Return (X, Y) of the center of cell containing provided text 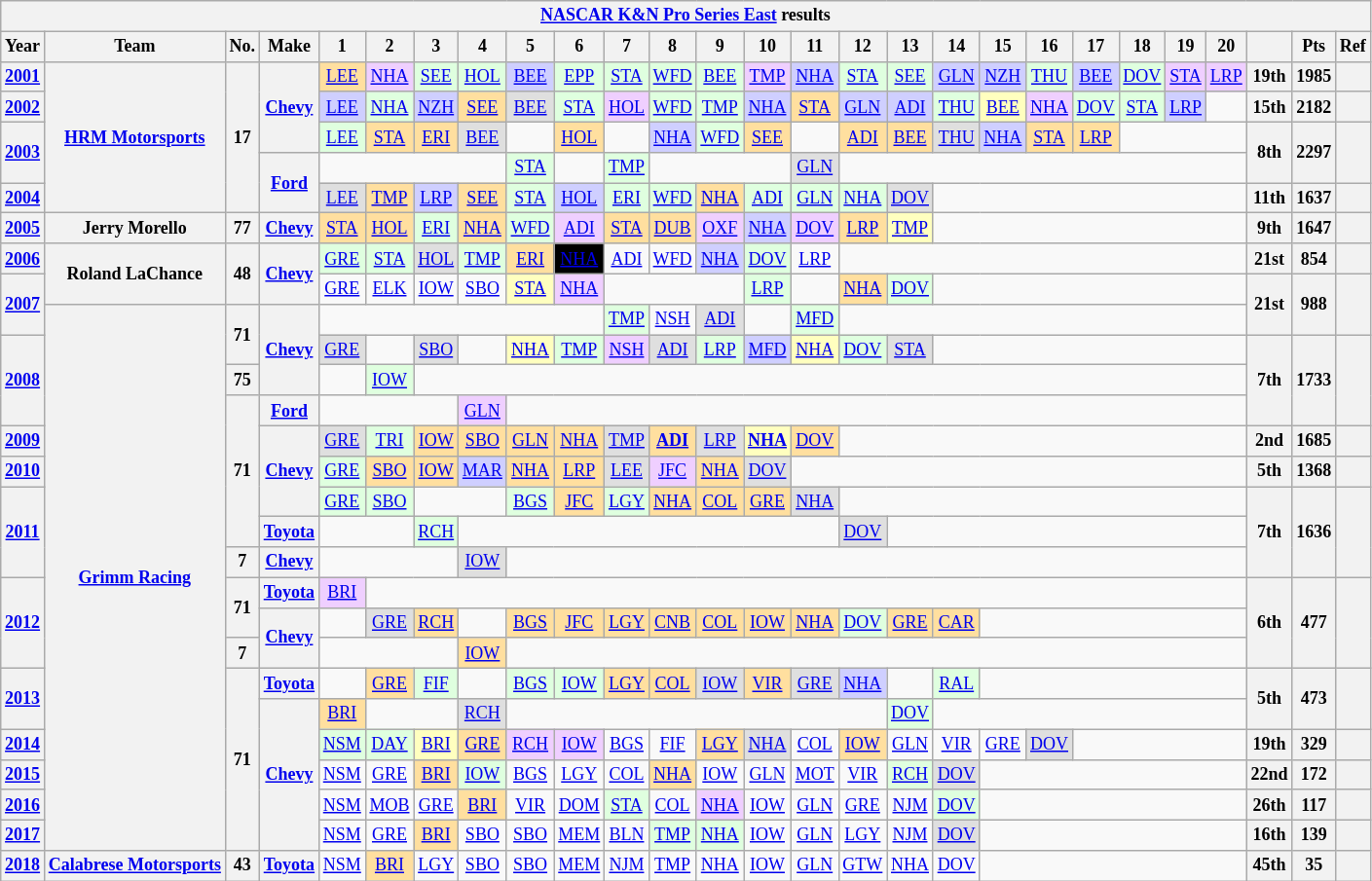
9 (721, 47)
2005 (23, 228)
13 (910, 47)
1368 (1315, 471)
1647 (1315, 228)
473 (1315, 699)
19 (1186, 47)
2006 (23, 259)
35 (1315, 866)
2008 (23, 381)
6 (579, 47)
26th (1270, 804)
12 (863, 47)
2009 (23, 440)
1985 (1315, 76)
Calabrese Motorsports (134, 866)
2007 (23, 304)
10 (767, 47)
1733 (1315, 381)
2001 (23, 76)
988 (1315, 304)
2003 (23, 152)
Jerry Morello (134, 228)
2015 (23, 775)
MAR (483, 471)
45th (1270, 866)
2297 (1315, 152)
1 (342, 47)
Team (134, 47)
4 (483, 47)
DUB (672, 228)
2004 (23, 199)
2013 (23, 699)
77 (241, 228)
5 (530, 47)
2016 (23, 804)
ELK (389, 288)
16 (1050, 47)
3 (436, 47)
9th (1270, 228)
43 (241, 866)
Year (23, 47)
854 (1315, 259)
2182 (1315, 107)
16th (1270, 835)
Roland LaChance (134, 274)
CAR (956, 623)
2002 (23, 107)
139 (1315, 835)
No. (241, 47)
Pts (1315, 47)
DAY (389, 744)
75 (241, 380)
48 (241, 274)
EPP (579, 76)
15th (1270, 107)
Make (288, 47)
2017 (23, 835)
NASCAR K&N Pro Series East results (686, 16)
6th (1270, 623)
11 (814, 47)
477 (1315, 623)
2011 (23, 532)
CNB (672, 623)
2010 (23, 471)
2018 (23, 866)
117 (1315, 804)
1636 (1315, 532)
HRM Motorsports (134, 137)
DOM (579, 804)
14 (956, 47)
172 (1315, 775)
2014 (23, 744)
15 (1003, 47)
RAL (956, 683)
11th (1270, 199)
22nd (1270, 775)
TRI (389, 440)
OXF (721, 228)
Ref (1353, 47)
GTW (863, 866)
18 (1142, 47)
2 (389, 47)
329 (1315, 744)
2012 (23, 623)
Grimm Racing (134, 576)
8 (672, 47)
1637 (1315, 199)
1685 (1315, 440)
2nd (1270, 440)
BLN (627, 835)
20 (1226, 47)
8th (1270, 152)
MOB (389, 804)
MOT (814, 775)
